Identify which cell holds the provided text, then report its (X, Y) central coordinate. 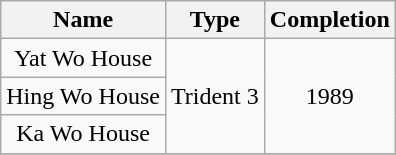
1989 (330, 96)
Yat Wo House (84, 58)
Type (214, 20)
Trident 3 (214, 96)
Name (84, 20)
Completion (330, 20)
Ka Wo House (84, 134)
Hing Wo House (84, 96)
